For the text-containing cell, return its midpoint in [X, Y] coordinate format. 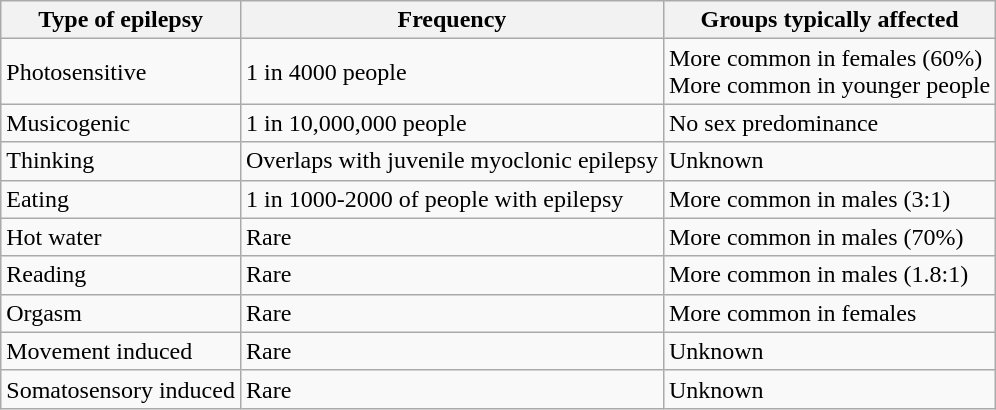
1 in 10,000,000 people [452, 123]
No sex predominance [829, 123]
Eating [121, 199]
Overlaps with juvenile myoclonic epilepsy [452, 161]
Groups typically affected [829, 20]
Hot water [121, 237]
More common in females [829, 313]
More common in females (60%)More common in younger people [829, 72]
1 in 4000 people [452, 72]
1 in 1000-2000 of people with epilepsy [452, 199]
More common in males (3:1) [829, 199]
Somatosensory induced [121, 389]
Photosensitive [121, 72]
Reading [121, 275]
Movement induced [121, 351]
Frequency [452, 20]
More common in males (1.8:1) [829, 275]
Orgasm [121, 313]
Musicogenic [121, 123]
More common in males (70%) [829, 237]
Thinking [121, 161]
Type of epilepsy [121, 20]
